Output the (x, y) coordinate of the center of the cell containing the given text.  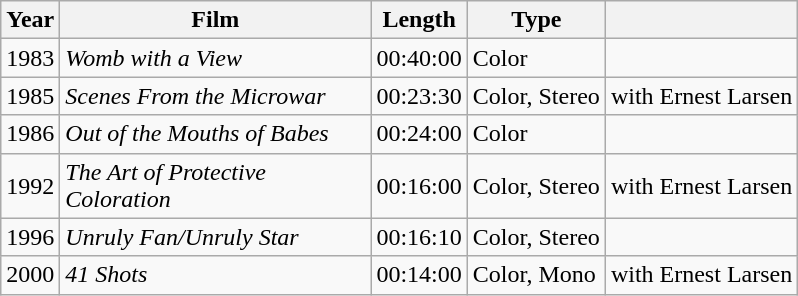
00:16:10 (419, 237)
41 Shots (216, 275)
2000 (30, 275)
1983 (30, 58)
00:23:30 (419, 96)
1996 (30, 237)
Unruly Fan/Unruly Star (216, 237)
Womb with a View (216, 58)
Out of the Mouths of Babes (216, 134)
The Art of Protective Coloration (216, 186)
00:16:00 (419, 186)
1992 (30, 186)
Scenes From the Microwar (216, 96)
Film (216, 20)
00:24:00 (419, 134)
Color, Mono (536, 275)
1985 (30, 96)
Type (536, 20)
Year (30, 20)
00:40:00 (419, 58)
00:14:00 (419, 275)
Length (419, 20)
1986 (30, 134)
